Locate the cell with the specified text and output its (X, Y) center coordinate. 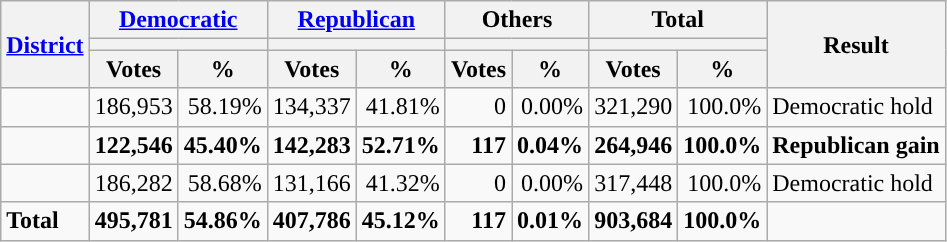
186,282 (134, 183)
Democratic (178, 20)
58.19% (222, 107)
District (45, 44)
0.04% (550, 145)
45.40% (222, 145)
407,786 (312, 221)
41.81% (400, 107)
Republican gain (856, 145)
52.71% (400, 145)
903,684 (634, 221)
54.86% (222, 221)
134,337 (312, 107)
264,946 (634, 145)
317,448 (634, 183)
321,290 (634, 107)
Others (516, 20)
495,781 (134, 221)
122,546 (134, 145)
Republican (356, 20)
Result (856, 44)
186,953 (134, 107)
131,166 (312, 183)
41.32% (400, 183)
58.68% (222, 183)
142,283 (312, 145)
45.12% (400, 221)
0.01% (550, 221)
